Return the [x, y] coordinate for the center point of the cell that contains the specified text.  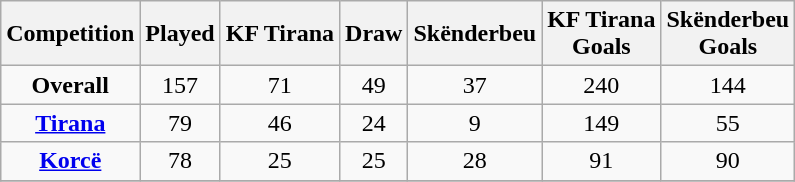
Overall [70, 85]
KF Tirana [280, 34]
9 [475, 123]
79 [180, 123]
Draw [374, 34]
46 [280, 123]
KF Tirana Goals [602, 34]
28 [475, 161]
144 [728, 85]
Tirana [70, 123]
49 [374, 85]
Competition [70, 34]
78 [180, 161]
149 [602, 123]
Skënderbeu [475, 34]
24 [374, 123]
Skënderbeu Goals [728, 34]
157 [180, 85]
91 [602, 161]
55 [728, 123]
Korcë [70, 161]
90 [728, 161]
37 [475, 85]
240 [602, 85]
Played [180, 34]
71 [280, 85]
